Determine the [X, Y] coordinate at the center of the cell enclosing the given text.  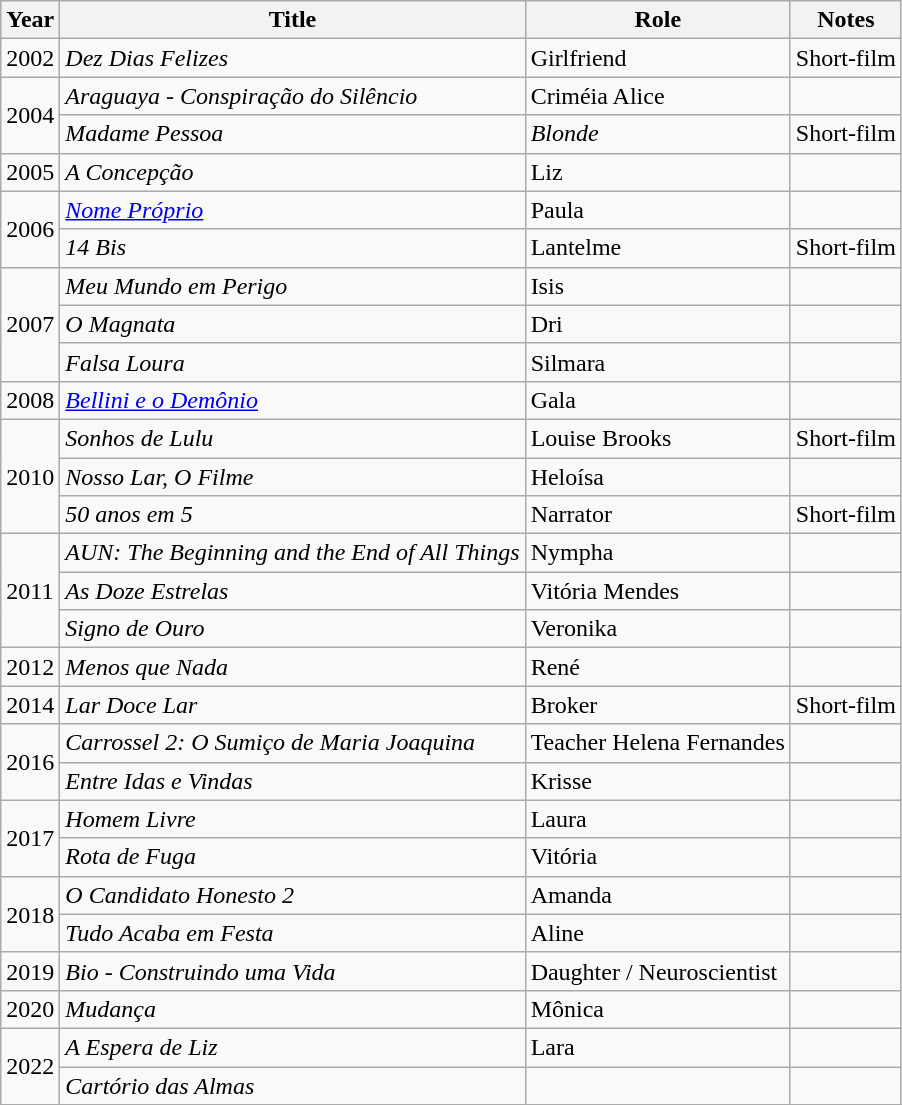
50 anos em 5 [292, 515]
Veronika [658, 629]
2022 [30, 1066]
René [658, 667]
2007 [30, 324]
2019 [30, 971]
Teacher Helena Fernandes [658, 743]
Title [292, 20]
2016 [30, 762]
Notes [846, 20]
AUN: The Beginning and the End of All Things [292, 553]
Rota de Fuga [292, 857]
Signo de Ouro [292, 629]
Daughter / Neuroscientist [658, 971]
O Candidato Honesto 2 [292, 895]
Nome Próprio [292, 210]
Gala [658, 400]
2011 [30, 591]
Falsa Loura [292, 362]
A Espera de Liz [292, 1047]
Louise Brooks [658, 438]
2012 [30, 667]
Mônica [658, 1009]
2008 [30, 400]
2004 [30, 115]
Broker [658, 705]
Cartório das Almas [292, 1085]
Amanda [658, 895]
2017 [30, 838]
14 Bis [292, 248]
Carrossel 2: O Sumiço de Maria Joaquina [292, 743]
2006 [30, 229]
Araguaya - Conspiração do Silêncio [292, 96]
Paula [658, 210]
As Doze Estrelas [292, 591]
Liz [658, 172]
Bellini e o Demônio [292, 400]
Sonhos de Lulu [292, 438]
Narrator [658, 515]
Entre Idas e Vindas [292, 781]
Lar Doce Lar [292, 705]
Silmara [658, 362]
Krisse [658, 781]
Menos que Nada [292, 667]
2014 [30, 705]
Mudança [292, 1009]
Heloísa [658, 477]
Bio - Construindo uma Vida [292, 971]
Vitória [658, 857]
Madame Pessoa [292, 134]
Criméia Alice [658, 96]
Blonde [658, 134]
Lara [658, 1047]
2010 [30, 476]
Lantelme [658, 248]
Dri [658, 324]
Laura [658, 819]
Tudo Acaba em Festa [292, 933]
2002 [30, 58]
Girlfriend [658, 58]
Nympha [658, 553]
Nosso Lar, O Filme [292, 477]
2020 [30, 1009]
Isis [658, 286]
Meu Mundo em Perigo [292, 286]
Homem Livre [292, 819]
Dez Dias Felizes [292, 58]
A Concepção [292, 172]
2018 [30, 914]
Year [30, 20]
Role [658, 20]
O Magnata [292, 324]
Vitória Mendes [658, 591]
Aline [658, 933]
2005 [30, 172]
